Capture the cell that displays the provided text and extract its (X, Y) central coordinate. 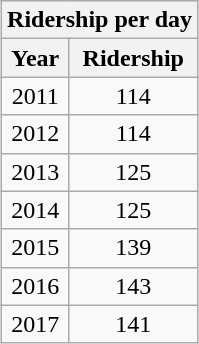
141 (134, 324)
2016 (36, 286)
Ridership per day (100, 20)
139 (134, 248)
2017 (36, 324)
Ridership (134, 58)
2011 (36, 96)
2015 (36, 248)
Year (36, 58)
143 (134, 286)
2014 (36, 210)
2012 (36, 134)
2013 (36, 172)
